Output the [x, y] coordinate of the center of the cell containing the given text.  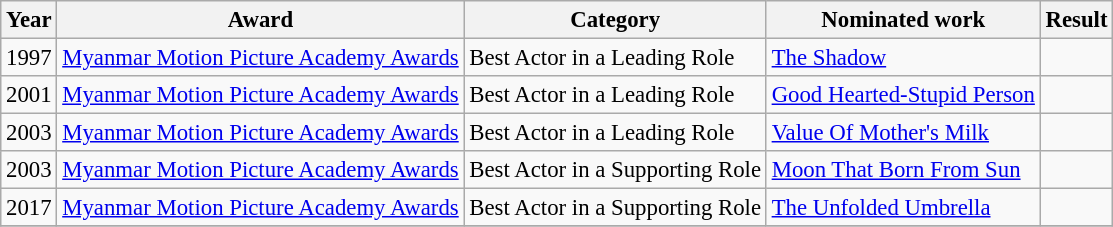
Moon That Born From Sun [903, 170]
Good Hearted-Stupid Person [903, 95]
The Unfolded Umbrella [903, 208]
Category [615, 20]
Award [260, 20]
Nominated work [903, 20]
Year [29, 20]
1997 [29, 58]
2001 [29, 95]
Value Of Mother's Milk [903, 133]
Result [1076, 20]
The Shadow [903, 58]
2017 [29, 208]
